Pinpoint the cell where the given text exists, returning its (x, y) midpoint coordinate. 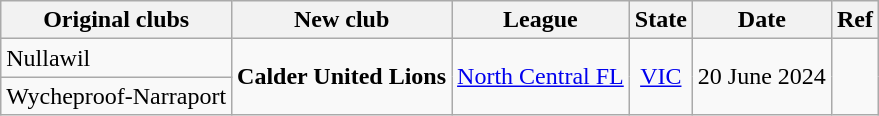
Ref (854, 20)
North Central FL (541, 77)
State (660, 20)
Date (762, 20)
20 June 2024 (762, 77)
Wycheproof-Narraport (116, 96)
Calder United Lions (342, 77)
Original clubs (116, 20)
VIC (660, 77)
Nullawil (116, 58)
New club (342, 20)
League (541, 20)
